Determine the [X, Y] coordinate at the center of the cell enclosing the given text.  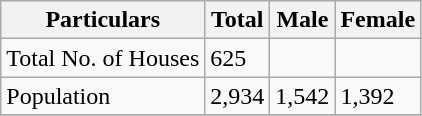
1,542 [302, 96]
Total No. of Houses [103, 58]
Female [378, 20]
Population [103, 96]
625 [238, 58]
1,392 [378, 96]
Total [238, 20]
Particulars [103, 20]
Male [302, 20]
2,934 [238, 96]
